Scan for the cell matching the given text and deliver its (X, Y) coordinate at center. 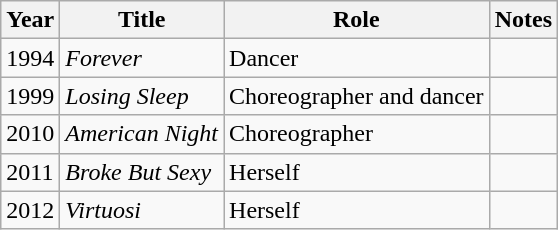
Losing Sleep (142, 96)
American Night (142, 134)
1999 (30, 96)
Virtuosi (142, 210)
1994 (30, 58)
Forever (142, 58)
Notes (523, 20)
Year (30, 20)
Role (357, 20)
Dancer (357, 58)
2011 (30, 172)
Broke But Sexy (142, 172)
Choreographer and dancer (357, 96)
Title (142, 20)
Choreographer (357, 134)
2010 (30, 134)
2012 (30, 210)
